From the cell containing the given text, extract its center point as [X, Y] coordinate. 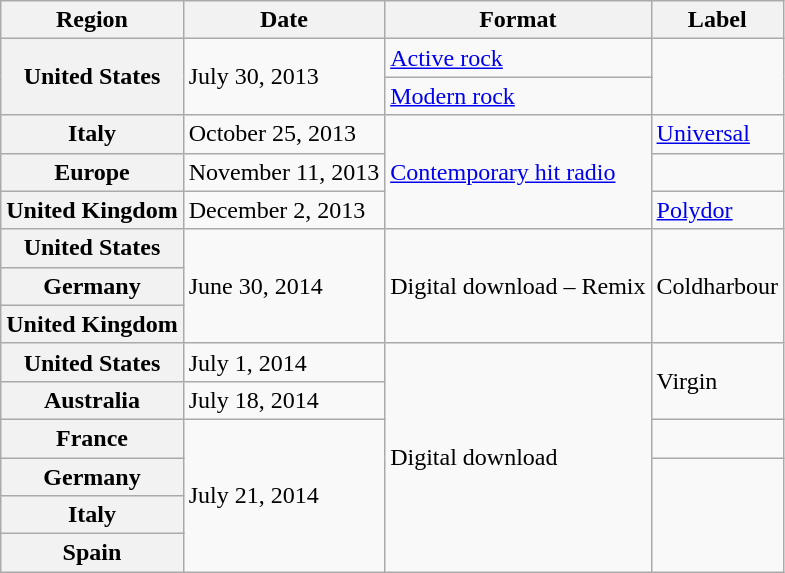
Polydor [717, 210]
Virgin [717, 381]
France [92, 438]
Europe [92, 172]
July 1, 2014 [284, 362]
Contemporary hit radio [518, 172]
Australia [92, 400]
Spain [92, 553]
July 18, 2014 [284, 400]
Universal [717, 134]
July 30, 2013 [284, 77]
December 2, 2013 [284, 210]
Region [92, 20]
Date [284, 20]
November 11, 2013 [284, 172]
June 30, 2014 [284, 286]
Modern rock [518, 96]
Digital download [518, 457]
Coldharbour [717, 286]
Active rock [518, 58]
October 25, 2013 [284, 134]
July 21, 2014 [284, 495]
Format [518, 20]
Label [717, 20]
Digital download – Remix [518, 286]
